Determine the [x, y] coordinate at the center of the cell enclosing the given text.  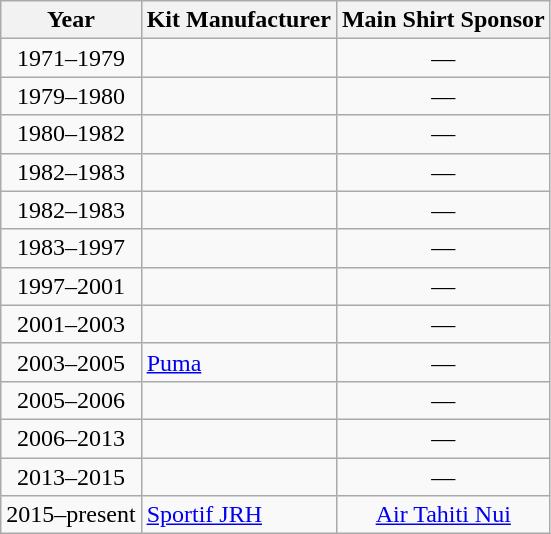
1971–1979 [71, 58]
2001–2003 [71, 324]
1979–1980 [71, 96]
Year [71, 20]
1997–2001 [71, 286]
Main Shirt Sponsor [443, 20]
2005–2006 [71, 400]
1980–1982 [71, 134]
2013–2015 [71, 477]
Puma [238, 362]
2003–2005 [71, 362]
2015–present [71, 515]
Kit Manufacturer [238, 20]
1983–1997 [71, 248]
2006–2013 [71, 438]
Air Tahiti Nui [443, 515]
Sportif JRH [238, 515]
